Determine the (x, y) coordinate at the center of the cell enclosing the given text.  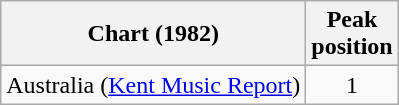
Australia (Kent Music Report) (154, 85)
Chart (1982) (154, 34)
Peakposition (352, 34)
1 (352, 85)
